Provide the [X, Y] coordinate of the cell's center where the given text is located.  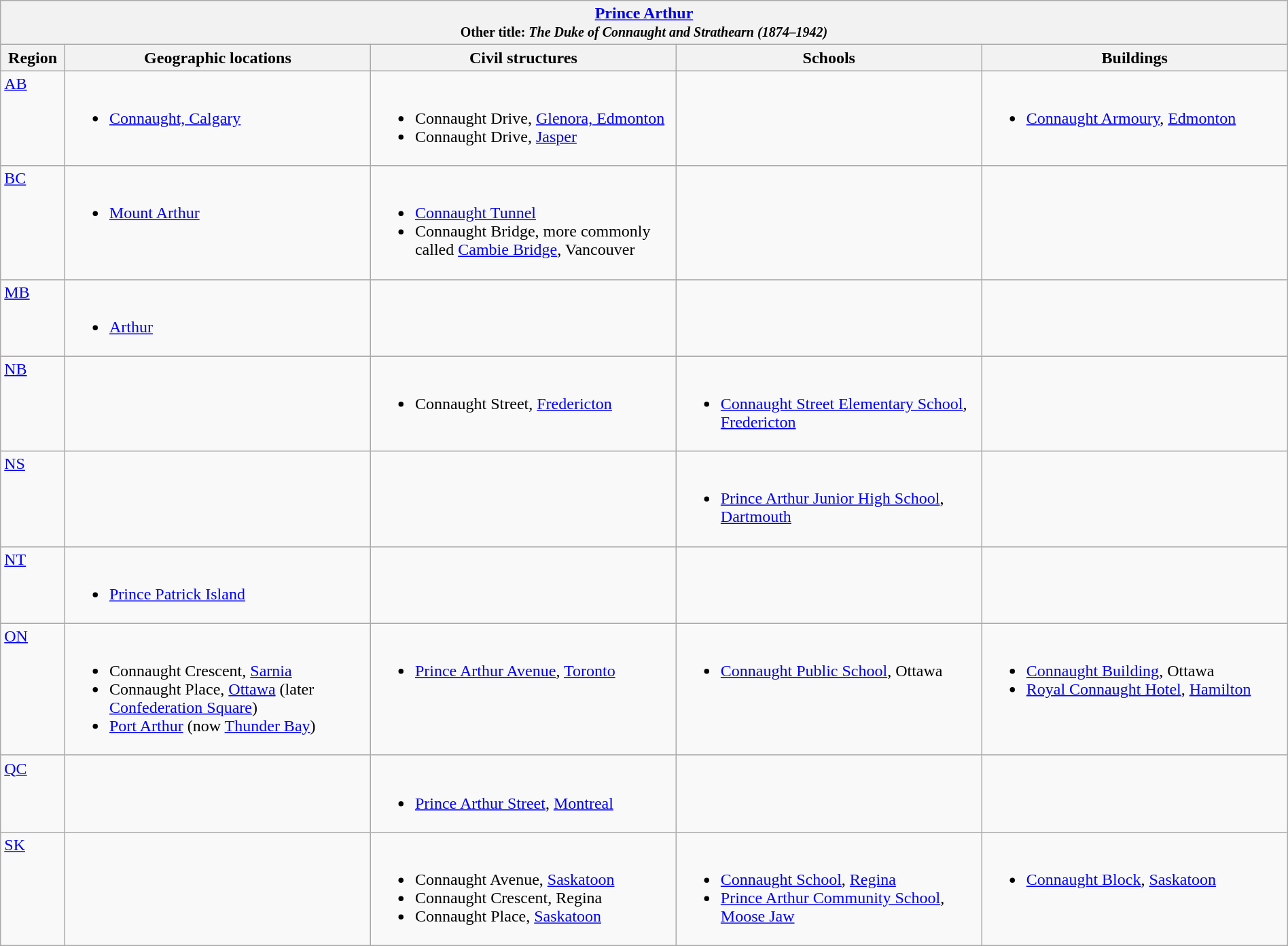
Connaught Building, OttawaRoyal Connaught Hotel, Hamilton [1134, 689]
Prince Arthur Street, Montreal [523, 794]
Arthur [217, 318]
Schools [829, 58]
Buildings [1134, 58]
MB [33, 318]
Prince ArthurOther title: The Duke of Connaught and Strathearn (1874–1942) [644, 23]
NS [33, 499]
Prince Patrick Island [217, 584]
BC [33, 223]
Connaught Public School, Ottawa [829, 689]
Region [33, 58]
Connaught TunnelConnaught Bridge, more commonly called Cambie Bridge, Vancouver [523, 223]
Connaught Street Elementary School, Fredericton [829, 404]
Connaught Crescent, SarniaConnaught Place, Ottawa (later Confederation Square)Port Arthur (now Thunder Bay) [217, 689]
Connaught Drive, Glenora, EdmontonConnaught Drive, Jasper [523, 118]
Connaught Block, Saskatoon [1134, 889]
Geographic locations [217, 58]
Connaught Avenue, SaskatoonConnaught Crescent, ReginaConnaught Place, Saskatoon [523, 889]
Civil structures [523, 58]
Connaught Armoury, Edmonton [1134, 118]
Prince Arthur Avenue, Toronto [523, 689]
Prince Arthur Junior High School, Dartmouth [829, 499]
NB [33, 404]
Connaught, Calgary [217, 118]
AB [33, 118]
Connaught School, ReginaPrince Arthur Community School, Moose Jaw [829, 889]
Mount Arthur [217, 223]
ON [33, 689]
Connaught Street, Fredericton [523, 404]
SK [33, 889]
QC [33, 794]
NT [33, 584]
